Find where the given text appears and provide that cell's center as (X, Y) coordinate. 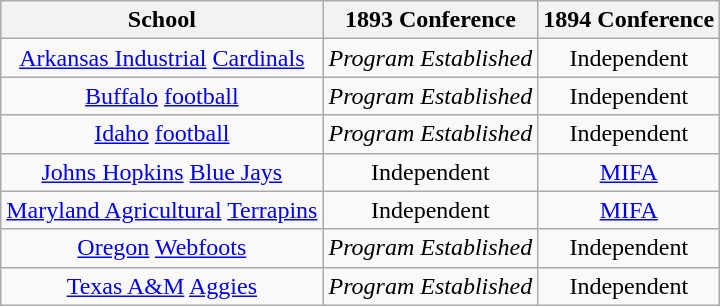
Texas A&M Aggies (162, 286)
Buffalo football (162, 96)
Johns Hopkins Blue Jays (162, 172)
Maryland Agricultural Terrapins (162, 210)
1894 Conference (629, 20)
Oregon Webfoots (162, 248)
School (162, 20)
Arkansas Industrial Cardinals (162, 58)
Idaho football (162, 134)
1893 Conference (430, 20)
